For the text-containing cell, return its midpoint in (X, Y) coordinate format. 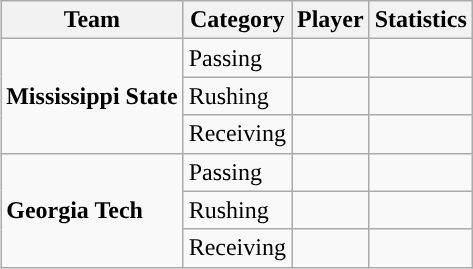
Player (331, 20)
Category (237, 20)
Team (92, 20)
Georgia Tech (92, 210)
Mississippi State (92, 96)
Statistics (420, 20)
